Determine the (x, y) coordinate at the center of the cell enclosing the given text.  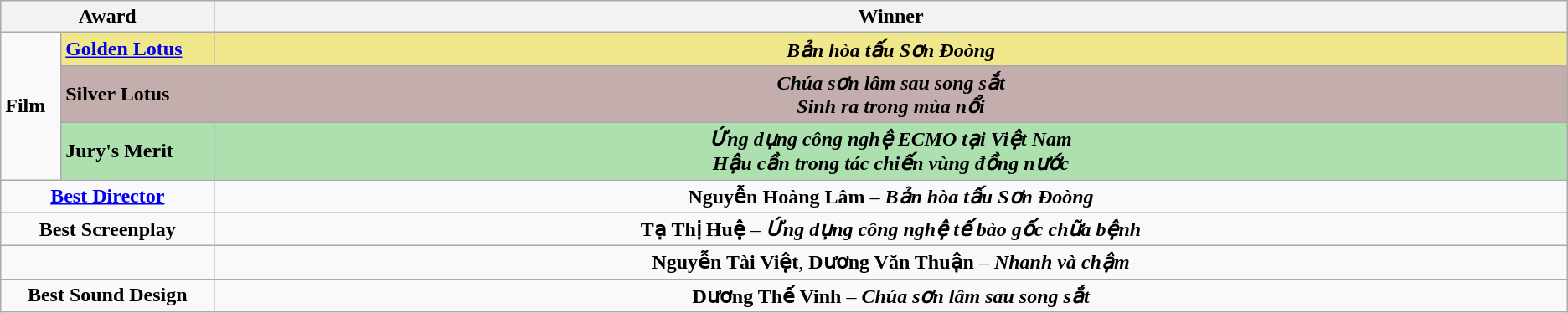
Tạ Thị Huệ – Ứng dụng công nghệ tế bào gốc chữa bệnh (891, 229)
Jury's Merit (137, 151)
Award (107, 17)
Golden Lotus (137, 49)
Film (31, 106)
Winner (891, 17)
Best Sound Design (107, 295)
Dương Thế Vinh – Chúa sơn lâm sau song sắt (891, 295)
Chúa sơn lâm sau song sắtSinh ra trong mùa nổi (891, 94)
Bản hòa tấu Sơn Đoòng (891, 49)
Nguyễn Hoàng Lâm – Bản hòa tấu Sơn Đoòng (891, 196)
Best Director (107, 196)
Nguyễn Tài Việt, Dương Văn Thuận – Nhanh và chậm (891, 263)
Silver Lotus (137, 94)
Ứng dụng công nghệ ECMO tại Việt NamHậu cần trong tác chiến vùng đồng nước (891, 151)
Best Screenplay (107, 229)
